Capture the cell that displays the provided text and extract its [X, Y] central coordinate. 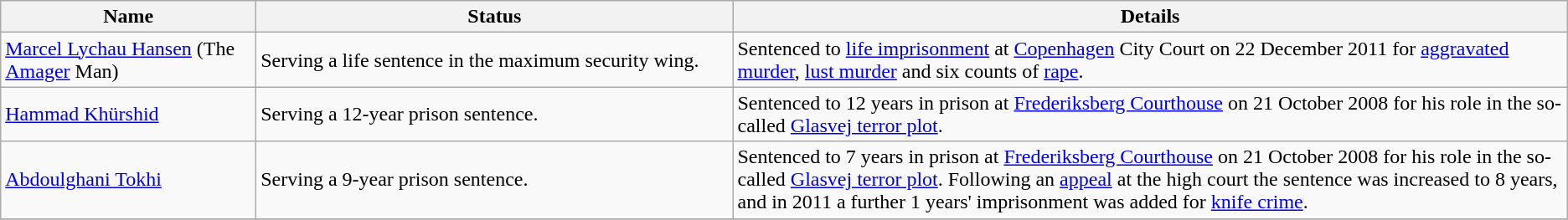
Serving a life sentence in the maximum security wing. [494, 60]
Abdoulghani Tokhi [129, 180]
Sentenced to 12 years in prison at Frederiksberg Courthouse on 21 October 2008 for his role in the so-called Glasvej terror plot. [1150, 114]
Serving a 9-year prison sentence. [494, 180]
Status [494, 17]
Name [129, 17]
Serving a 12-year prison sentence. [494, 114]
Marcel Lychau Hansen (The Amager Man) [129, 60]
Details [1150, 17]
Sentenced to life imprisonment at Copenhagen City Court on 22 December 2011 for aggravated murder, lust murder and six counts of rape. [1150, 60]
Hammad Khürshid [129, 114]
